Output the (x, y) coordinate of the center of the cell containing the given text.  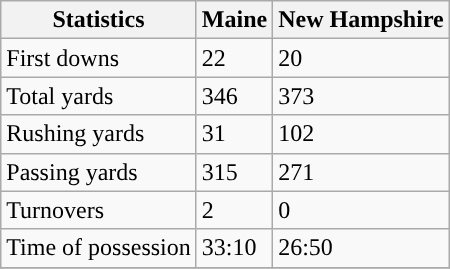
Maine (234, 20)
Rushing yards (99, 134)
373 (362, 96)
2 (234, 210)
20 (362, 58)
102 (362, 134)
Turnovers (99, 210)
New Hampshire (362, 20)
Passing yards (99, 172)
315 (234, 172)
0 (362, 210)
33:10 (234, 248)
31 (234, 134)
271 (362, 172)
22 (234, 58)
Statistics (99, 20)
Total yards (99, 96)
First downs (99, 58)
Time of possession (99, 248)
26:50 (362, 248)
346 (234, 96)
